Detect which cell encompasses the target text, then output its (X, Y) center coordinate. 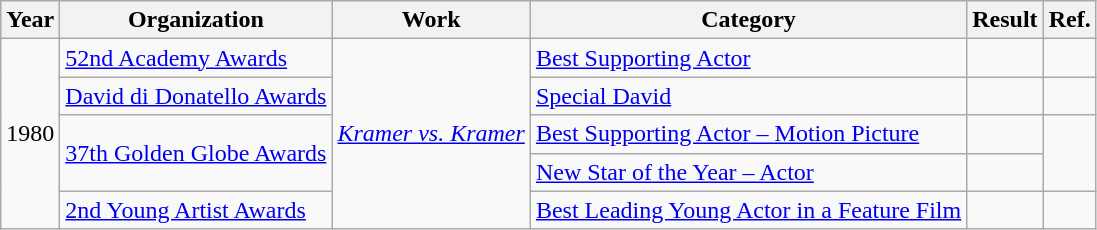
New Star of the Year – Actor (748, 172)
52nd Academy Awards (196, 58)
Result (1005, 20)
37th Golden Globe Awards (196, 153)
1980 (30, 134)
2nd Young Artist Awards (196, 210)
Kramer vs. Kramer (431, 134)
Organization (196, 20)
David di Donatello Awards (196, 96)
Work (431, 20)
Best Supporting Actor (748, 58)
Category (748, 20)
Special David (748, 96)
Ref. (1070, 20)
Year (30, 20)
Best Leading Young Actor in a Feature Film (748, 210)
Best Supporting Actor – Motion Picture (748, 134)
